Determine the (X, Y) coordinate at the center of the cell enclosing the given text.  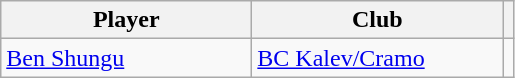
Ben Shungu (126, 58)
Club (378, 20)
BC Kalev/Cramo (378, 58)
Player (126, 20)
